Determine the (x, y) coordinate at the center of the cell enclosing the given text.  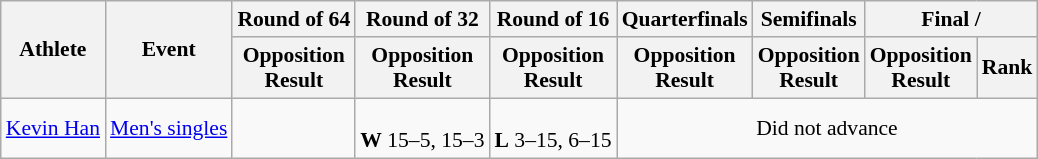
Final / (952, 19)
Event (168, 50)
Round of 32 (422, 19)
Round of 16 (552, 19)
Kevin Han (53, 128)
Quarterfinals (685, 19)
Men's singles (168, 128)
Athlete (53, 50)
Did not advance (828, 128)
W 15–5, 15–3 (422, 128)
Semifinals (809, 19)
Round of 64 (294, 19)
L 3–15, 6–15 (552, 128)
Rank (1008, 68)
